Capture the cell that displays the provided text and extract its [x, y] central coordinate. 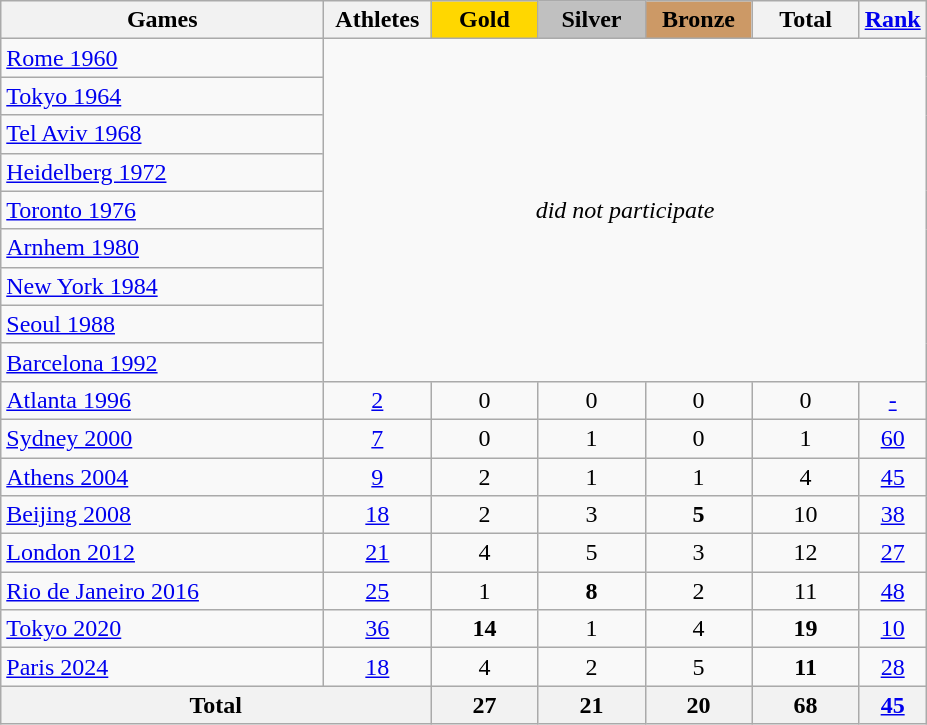
36 [378, 629]
Rank [892, 20]
Seoul 1988 [162, 324]
Tel Aviv 1968 [162, 134]
- [892, 400]
12 [806, 553]
Silver [592, 20]
68 [806, 705]
28 [892, 667]
25 [378, 591]
7 [378, 438]
Heidelberg 1972 [162, 172]
Sydney 2000 [162, 438]
Arnhem 1980 [162, 248]
9 [378, 477]
8 [592, 591]
did not participate [625, 210]
Beijing 2008 [162, 515]
New York 1984 [162, 286]
19 [806, 629]
Rio de Janeiro 2016 [162, 591]
London 2012 [162, 553]
Athens 2004 [162, 477]
Toronto 1976 [162, 210]
Bronze [698, 20]
Tokyo 2020 [162, 629]
Tokyo 1964 [162, 96]
Gold [484, 20]
60 [892, 438]
Athletes [378, 20]
Atlanta 1996 [162, 400]
20 [698, 705]
Paris 2024 [162, 667]
Games [162, 20]
Rome 1960 [162, 58]
14 [484, 629]
Barcelona 1992 [162, 362]
48 [892, 591]
38 [892, 515]
